Extract the (X, Y) coordinate from the center of the cell holding the provided text.  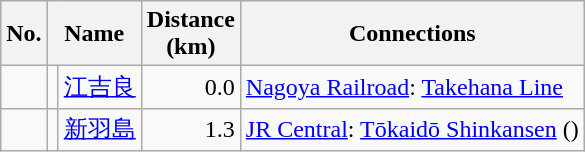
新羽島 (100, 130)
Connections (412, 34)
Nagoya Railroad: Takehana Line (412, 88)
Distance (km) (190, 34)
No. (24, 34)
江吉良 (100, 88)
0.0 (190, 88)
1.3 (190, 130)
JR Central: Tōkaidō Shinkansen () (412, 130)
Name (94, 34)
